For the text-containing cell, return its midpoint in (x, y) coordinate format. 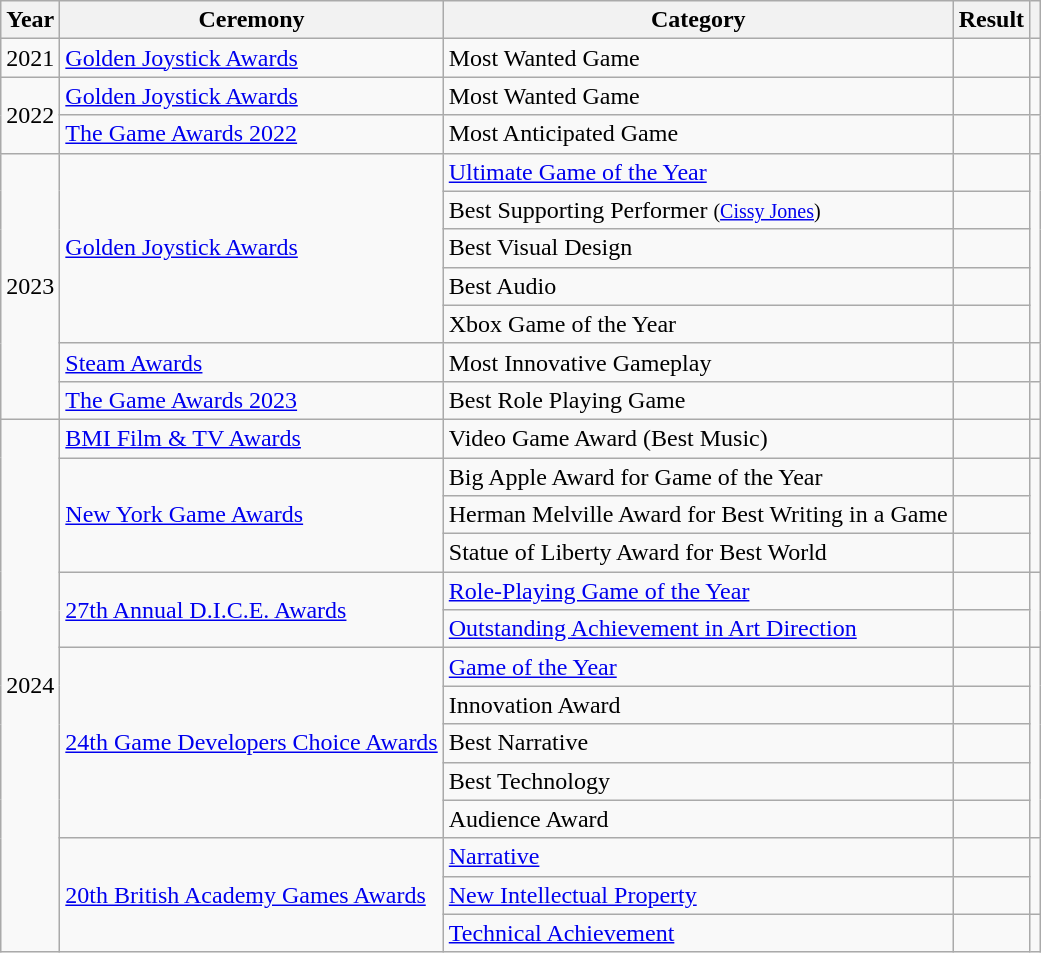
Ultimate Game of the Year (698, 172)
Outstanding Achievement in Art Direction (698, 629)
Role-Playing Game of the Year (698, 591)
2021 (30, 58)
Best Role Playing Game (698, 400)
Most Anticipated Game (698, 134)
Audience Award (698, 819)
Category (698, 20)
New Intellectual Property (698, 895)
20th British Academy Games Awards (252, 895)
Narrative (698, 857)
Most Innovative Gameplay (698, 362)
2023 (30, 286)
Best Audio (698, 286)
New York Game Awards (252, 515)
Technical Achievement (698, 933)
Best Narrative (698, 743)
2022 (30, 115)
Year (30, 20)
Herman Melville Award for Best Writing in a Game (698, 515)
Best Technology (698, 781)
BMI Film & TV Awards (252, 438)
Statue of Liberty Award for Best World (698, 553)
27th Annual D.I.C.E. Awards (252, 610)
Best Visual Design (698, 248)
Video Game Award (Best Music) (698, 438)
24th Game Developers Choice Awards (252, 743)
Result (991, 20)
Big Apple Award for Game of the Year (698, 477)
The Game Awards 2022 (252, 134)
The Game Awards 2023 (252, 400)
2024 (30, 686)
Xbox Game of the Year (698, 324)
Innovation Award (698, 705)
Game of the Year (698, 667)
Best Supporting Performer (Cissy Jones) (698, 210)
Ceremony (252, 20)
Steam Awards (252, 362)
